Identify which cell holds the provided text, then report its (x, y) central coordinate. 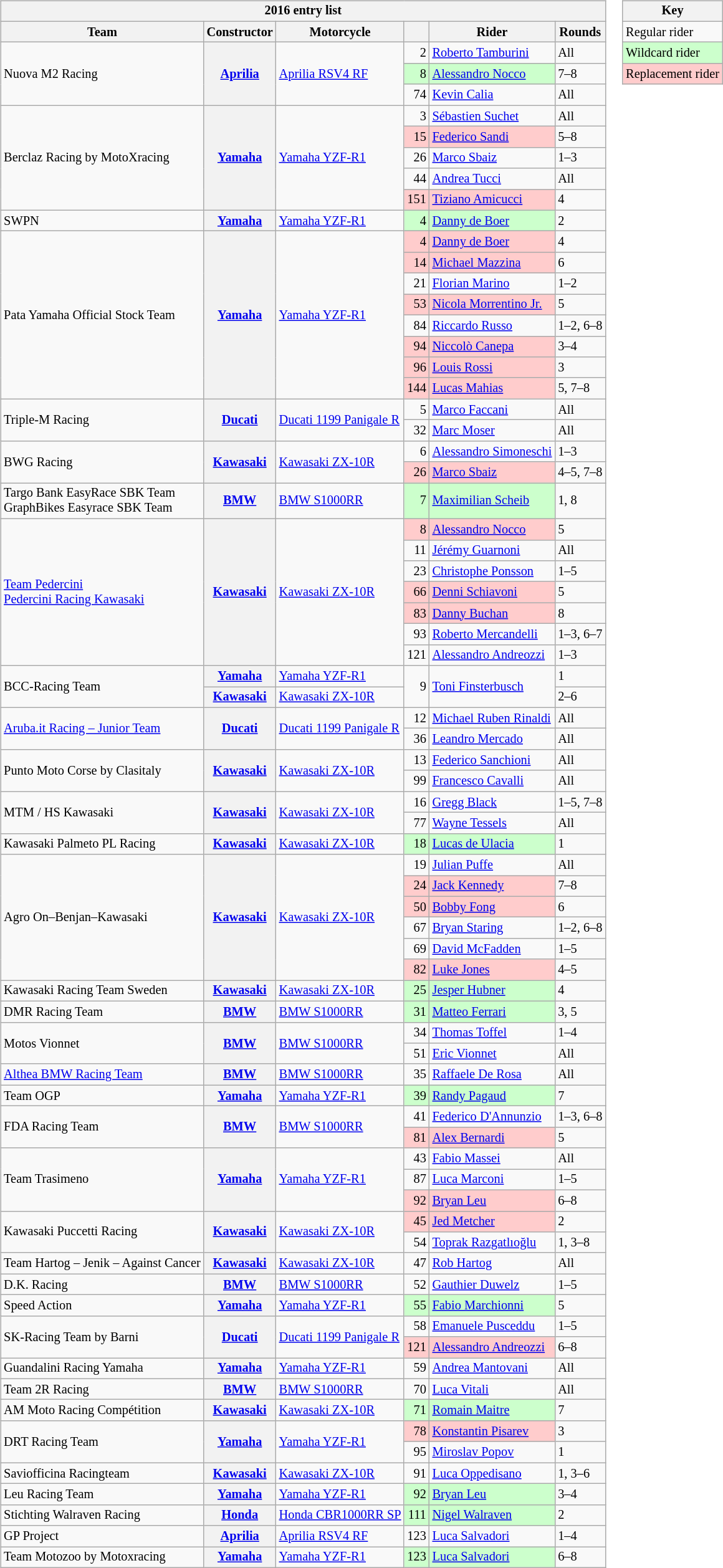
13 (416, 760)
Replacement rider (673, 74)
Federico D'Annunzio (492, 1117)
54 (416, 1243)
19 (416, 865)
Maximilian Scheib (492, 501)
45 (416, 1221)
MTM / HS Kawasaki (102, 813)
Kawasaki Palmeto PL Racing (102, 844)
3, 5 (580, 1011)
53 (416, 305)
Toni Finsterbusch (492, 687)
SWPN (102, 221)
Aruba.it Racing – Junior Team (102, 728)
Riccardo Russo (492, 325)
99 (416, 781)
Nicola Morrentino Jr. (492, 305)
1–2 (580, 284)
Targo Bank EasyRace SBK TeamGraphBikes Easyrace SBK Team (102, 501)
83 (416, 613)
144 (416, 388)
Honda CBR1000RR SP (340, 1515)
AM Moto Racing Compétition (102, 1410)
Lucas de Ulacia (492, 844)
Team Trasimeno (102, 1179)
Louis Rossi (492, 368)
Fabio Marchionni (492, 1306)
Fabio Massei (492, 1159)
44 (416, 179)
Team Hartog – Jenik – Against Cancer (102, 1263)
74 (416, 95)
Emanuele Pusceddu (492, 1326)
Althea BMW Racing Team (102, 1074)
Tiziano Amicucci (492, 200)
1, 3–8 (580, 1243)
Leandro Mercado (492, 739)
Jack Kennedy (492, 886)
14 (416, 263)
25 (416, 991)
11 (416, 550)
23 (416, 571)
Agro On–Benjan–Kawasaki (102, 917)
Alex Bernardi (492, 1137)
Danny Buchan (492, 613)
Michael Ruben Rinaldi (492, 718)
Constructor (240, 32)
Sébastien Suchet (492, 116)
Regular rider (673, 32)
96 (416, 368)
Randy Pagaud (492, 1096)
2–6 (580, 697)
1–3, 6–8 (580, 1117)
81 (416, 1137)
52 (416, 1284)
51 (416, 1054)
31 (416, 1011)
67 (416, 928)
Kawasaki Puccetti Racing (102, 1231)
Rounds (580, 32)
Kevin Calia (492, 95)
Team Motozoo by Motoxracing (102, 1557)
Jesper Hubner (492, 991)
151 (416, 200)
12 (416, 718)
Wildcard rider (673, 53)
Roberto Tamburini (492, 53)
Bobby Fong (492, 907)
36 (416, 739)
87 (416, 1180)
55 (416, 1306)
50 (416, 907)
DMR Racing Team (102, 1011)
82 (416, 970)
Andrea Mantovani (492, 1369)
Federico Sandi (492, 137)
SK-Racing Team by Barni (102, 1336)
32 (416, 431)
Marc Moser (492, 431)
39 (416, 1096)
34 (416, 1033)
Lucas Mahias (492, 388)
Kawasaki Racing Team Sweden (102, 991)
Wayne Tessels (492, 823)
Andrea Tucci (492, 179)
4–5 (580, 970)
43 (416, 1159)
Michael Mazzina (492, 263)
Toprak Razgatlıoğlu (492, 1243)
Berclaz Racing by MotoXracing (102, 158)
Key (673, 11)
David McFadden (492, 949)
Matteo Ferrari (492, 1011)
1–5, 7–8 (580, 802)
Julian Puffe (492, 865)
Motorcycle (340, 32)
94 (416, 347)
Team OGP (102, 1096)
16 (416, 802)
Marco Faccani (492, 409)
BWG Racing (102, 461)
Christophe Ponsson (492, 571)
2016 entry list (303, 11)
Nigel Walraven (492, 1515)
Stichting Walraven Racing (102, 1515)
4–5, 7–8 (580, 472)
77 (416, 823)
DRT Racing Team (102, 1442)
35 (416, 1074)
Jérémy Guarnoni (492, 550)
Luca Vitali (492, 1389)
78 (416, 1432)
Jed Metcher (492, 1221)
Luca Oppedisano (492, 1473)
Leu Racing Team (102, 1494)
95 (416, 1452)
Punto Moto Corse by Clasitaly (102, 770)
Raffaele De Rosa (492, 1074)
24 (416, 886)
Bryan Staring (492, 928)
5–8 (580, 137)
Gregg Black (492, 802)
Pata Yamaha Official Stock Team (102, 315)
Federico Sanchioni (492, 760)
18 (416, 844)
FDA Racing Team (102, 1127)
Luca Marconi (492, 1180)
GP Project (102, 1536)
1, 3–6 (580, 1473)
Team (102, 32)
Saviofficina Racingteam (102, 1473)
Team 2R Racing (102, 1389)
Florian Marino (492, 284)
Team PederciniPedercini Racing Kawasaki (102, 592)
Denni Schiavoni (492, 592)
9 (416, 687)
111 (416, 1515)
Nuova M2 Racing (102, 74)
Alessandro Simoneschi (492, 451)
47 (416, 1263)
58 (416, 1326)
70 (416, 1389)
Honda (240, 1515)
Luke Jones (492, 970)
1, 8 (580, 501)
93 (416, 634)
Romain Maitre (492, 1410)
15 (416, 137)
BCC-Racing Team (102, 687)
71 (416, 1410)
91 (416, 1473)
Niccolò Canepa (492, 347)
D.K. Racing (102, 1284)
Rob Hartog (492, 1263)
21 (416, 284)
Roberto Mercandelli (492, 634)
Guandalini Racing Yamaha (102, 1369)
Eric Vionnet (492, 1054)
Thomas Toffel (492, 1033)
Miroslav Popov (492, 1452)
84 (416, 325)
Gauthier Duwelz (492, 1284)
59 (416, 1369)
Triple-M Racing (102, 420)
Francesco Cavalli (492, 781)
41 (416, 1117)
Speed Action (102, 1306)
Rider (492, 32)
69 (416, 949)
1–3, 6–7 (580, 634)
66 (416, 592)
5, 7–8 (580, 388)
Konstantin Pisarev (492, 1432)
Motos Vionnet (102, 1043)
